Find where the given text appears and provide that cell's center as [x, y] coordinate. 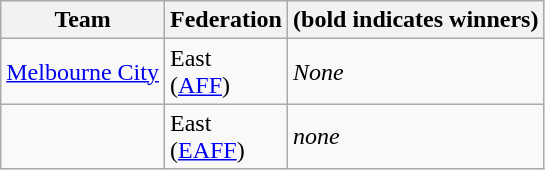
None [416, 72]
none [416, 136]
Federation [226, 20]
(bold indicates winners) [416, 20]
Melbourne City [83, 72]
East (AFF) [226, 72]
East (EAFF) [226, 136]
Team [83, 20]
